Return the (x, y) coordinate for the center point of the cell that contains the specified text.  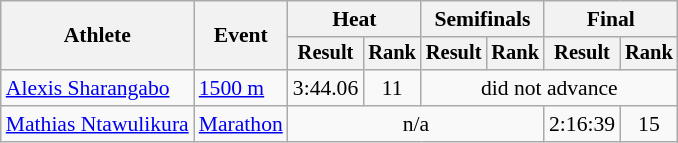
15 (649, 124)
2:16:39 (582, 124)
Marathon (241, 124)
did not advance (550, 88)
1500 m (241, 88)
n/a (416, 124)
Alexis Sharangabo (98, 88)
11 (392, 88)
Heat (354, 19)
Event (241, 36)
Final (611, 19)
Mathias Ntawulikura (98, 124)
3:44.06 (326, 88)
Semifinals (482, 19)
Athlete (98, 36)
